Search for the cell housing the specified text and yield its (X, Y) center coordinate. 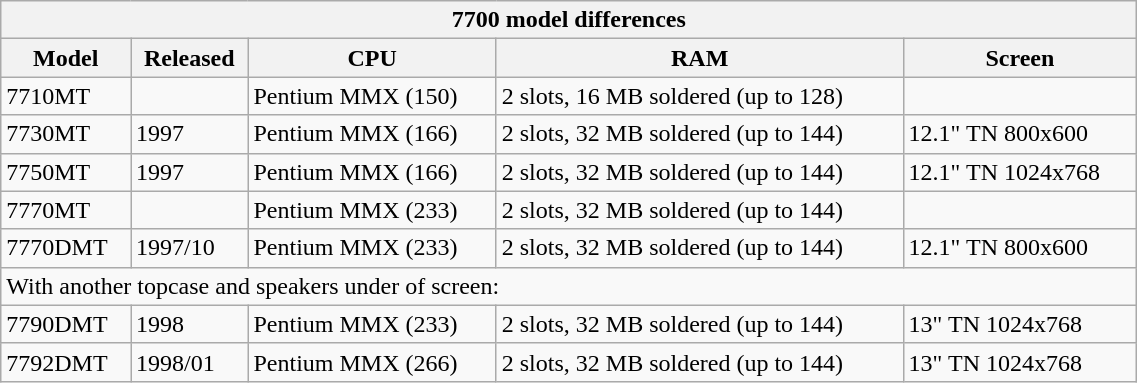
7700 model differences (569, 20)
12.1" TN 1024x768 (1020, 172)
7790DMT (66, 324)
Model (66, 58)
Screen (1020, 58)
Released (190, 58)
7710MT (66, 96)
7750MT (66, 172)
Pentium MMX (266) (372, 362)
CPU (372, 58)
7792DMT (66, 362)
With another topcase and speakers under of screen: (569, 286)
7770MT (66, 210)
1998/01 (190, 362)
1997/10 (190, 248)
2 slots, 16 MB soldered (up to 128) (700, 96)
7770DMT (66, 248)
1998 (190, 324)
RAM (700, 58)
7730MT (66, 134)
Pentium MMX (150) (372, 96)
